For the text-containing cell, return its midpoint in (x, y) coordinate format. 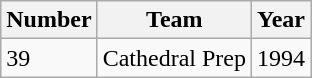
Cathedral Prep (174, 58)
1994 (282, 58)
Team (174, 20)
Number (49, 20)
Year (282, 20)
39 (49, 58)
